Find where the given text appears and provide that cell's center as [x, y] coordinate. 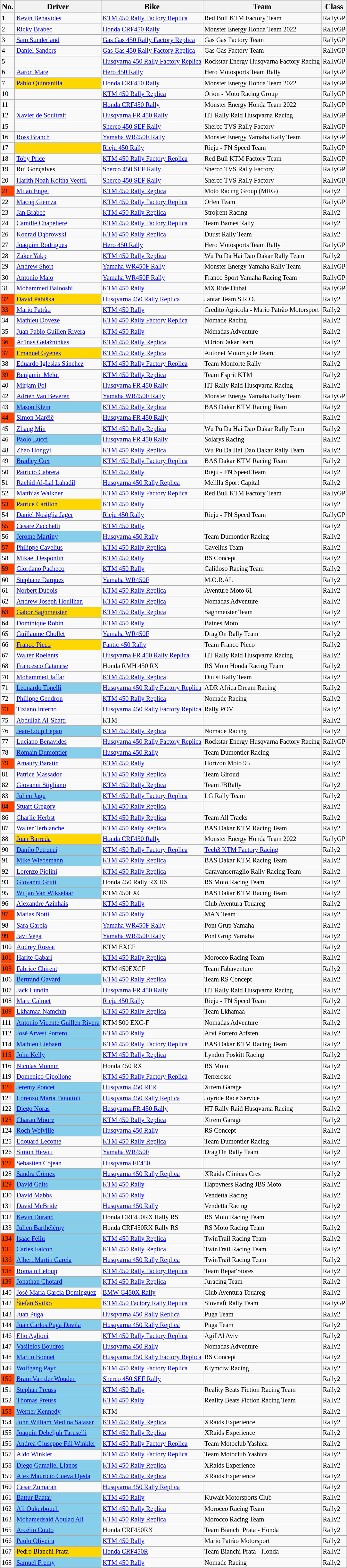
Team Repar'Stores [262, 1271]
132 [8, 1217]
65 [8, 634]
Team [262, 6]
Romain Leloup [58, 1271]
RS Moto Honda Racing Team [262, 666]
Juracing Team [262, 1282]
LG Rally Team [262, 796]
Team RS Concept [262, 979]
31 [8, 288]
MAN Team [262, 914]
144 [8, 1325]
Rally POV [262, 709]
142 [8, 1303]
Kuwait Motorsports Club [262, 1498]
Zaker Yakp [58, 256]
Andrew Joseph Houlihan [58, 601]
Giordano Pacheco [58, 569]
Lyndon Poskitt Racing [262, 1055]
6 [8, 72]
Paolo Lucci [58, 440]
Team Lkhamaa [262, 1012]
148 [8, 1357]
Husqvarna FR 450 Rally Replica [152, 655]
Fabrice Chirent [58, 969]
153 [8, 1411]
98 [8, 925]
44 [8, 418]
61 [8, 591]
30 [8, 278]
168 [8, 1563]
155 [8, 1433]
99 [8, 936]
#OrionDakarTeam [262, 342]
Stéphane Darques [58, 580]
138 [8, 1271]
70 [8, 677]
121 [8, 1098]
M.O.R.AL [262, 580]
Team Monforte Rally [262, 364]
35 [8, 331]
165 [8, 1530]
Bertrand Gavard [58, 979]
Jantar Team S.R.O. [262, 299]
140 [8, 1292]
114 [8, 1044]
Mike Wiedemann [58, 861]
Lkhamaa Namchin [58, 1012]
Stephan Preuss [58, 1390]
Emanuel Gyenes [58, 353]
23 [8, 213]
Sam Sunderland [58, 40]
Bike [152, 6]
37 [8, 353]
Saghmeister Team [262, 612]
129 [8, 1185]
4 [8, 51]
Mohammed Balooshi [58, 288]
Philippe Gendron [58, 698]
149 [8, 1368]
Pablo Quintanilla [58, 83]
78 [8, 753]
7 [8, 83]
Fantic 450 Rally [152, 645]
63 [8, 612]
27 [8, 245]
50 [8, 472]
Nicolas Monnin [58, 1066]
2 [8, 29]
28 [8, 256]
Honda 450 RX [152, 1066]
10 [8, 94]
20 [8, 180]
Edouard Leconte [58, 1141]
52 [8, 493]
5 [8, 62]
Philippe Cavelius [58, 547]
158 [8, 1465]
34 [8, 321]
Alex Mauricio Cueva Ojeda [58, 1476]
Cavelius Team [262, 547]
Class [334, 6]
45 [8, 429]
Mario Patrão [58, 310]
103 [8, 969]
Slovnaft Rally Team [262, 1303]
Diego Gamaliel Llanos [58, 1465]
Wolfgang Payr [58, 1368]
163 [8, 1519]
Adrien Van Beveren [58, 396]
Strojrent Racing [262, 213]
Matthias Walkner [58, 493]
Walter Terblanche [58, 828]
81 [8, 774]
Arcélio Couto [58, 1530]
Roch Wolville [58, 1131]
Charlie Herbst [58, 818]
Tech3 KTM Factory Racing [262, 850]
Eduardo Iglesias Sánchez [58, 364]
Bram Van der Wouden [58, 1379]
32 [8, 299]
Maciej Giemza [58, 202]
87 [8, 828]
Happyness Racing JBS Moto [262, 1185]
Rachid Al-Lal Lahadil [58, 483]
No. [8, 6]
Daniel Sanders [58, 51]
Nómadas Adventure [262, 331]
Cesare Zacchetti [58, 526]
Elio Aglioni [58, 1336]
146 [8, 1336]
Agif Al Aviv [262, 1336]
Patrice Carillon [58, 504]
Juan Carlos Puga Davila [58, 1325]
Orion - Moto Racing Group [262, 94]
22 [8, 202]
91 [8, 861]
Team Baïnes Rally [262, 223]
1 [8, 18]
26 [8, 234]
Simon Hewitt [58, 1152]
Guillaume Chollet [58, 634]
Toby Price [58, 159]
29 [8, 267]
135 [8, 1249]
17 [8, 148]
Paulo Oliveira [58, 1541]
Husqvarna 450 RFR [152, 1087]
84 [8, 807]
93 [8, 882]
53 [8, 504]
160 [8, 1487]
Tiziano Interno [58, 709]
Patrice Massador [58, 774]
Horizon Moto 95 [262, 763]
KTM 450 Factory Rally Replica [152, 1303]
Arvi Portero Arfsten [262, 1033]
19 [8, 169]
Martin Bonnet [58, 1357]
Dominique Robin [58, 623]
43 [8, 407]
Team Franco Picco [262, 645]
147 [8, 1347]
Stuart Gregory [58, 807]
Arūnas Gelažninkas [58, 342]
67 [8, 655]
154 [8, 1422]
Romain Dumontier [58, 753]
Credito Agricola - Mario Patrão Motorsport [262, 310]
130 [8, 1195]
ADR Africa Dream Racing [262, 688]
Team Esprit KTM [262, 375]
156 [8, 1444]
57 [8, 547]
Mathieu Doveze [58, 321]
Husqvarna FE450 [152, 1163]
Diego Noras [58, 1109]
33 [8, 310]
54 [8, 515]
Harith Noah Koitha Veettil [58, 180]
Harite Gabari [58, 958]
124 [8, 1131]
Andrew Short [58, 267]
Audrey Rossat [58, 947]
Werner Kennedy [58, 1411]
Jonathan Chotard [58, 1282]
166 [8, 1541]
Klymciw Racing [262, 1368]
55 [8, 526]
Baines Moto [262, 623]
Joyride Race Service [262, 1098]
Zhao Hongyi [58, 450]
Norbert Dubois [58, 591]
Milan Engel [58, 191]
XRaids Clinicas Cres [262, 1174]
Pedro Bianchi Prata [58, 1552]
Thomas Preuss [58, 1401]
Leonardo Tonelli [58, 688]
RS Moto [262, 1066]
75 [8, 720]
Melilla Sport Capital [262, 483]
82 [8, 785]
24 [8, 223]
Kevin Benavides [58, 18]
133 [8, 1228]
107 [8, 990]
111 [8, 1023]
159 [8, 1476]
Giovanni Stigliano [58, 785]
Jean-Loup Lepan [58, 731]
Honda CRF450RX [152, 1530]
115 [8, 1055]
John Kelly [58, 1055]
Marc Calmet [58, 1001]
Aaron Mare [58, 72]
Javi Vega [58, 936]
96 [8, 904]
71 [8, 688]
Team JBRally [262, 785]
Francesco Catanese [58, 666]
MX Ride Dubai [262, 288]
152 [8, 1401]
Sandra Gómez [58, 1174]
72 [8, 698]
49 [8, 461]
Matias Notti [58, 914]
143 [8, 1314]
David Pabiška [58, 299]
Joaquin Debeljuh Taruselli [58, 1433]
86 [8, 818]
3 [8, 40]
Walter Roelants [58, 655]
131 [8, 1206]
128 [8, 1174]
Honda CRF450R [152, 1552]
José Maria Garcia Dominguez [58, 1292]
68 [8, 666]
97 [8, 914]
Julien Barthélémy [58, 1228]
56 [8, 537]
Amaury Baratin [58, 763]
Wiljan Van Wikselaar [58, 893]
83 [8, 796]
Aldo Winkler [58, 1454]
Jeremy Poncet [58, 1087]
151 [8, 1390]
Camille Chapeliere [58, 223]
42 [8, 396]
Moto Racing Group (MRG) [262, 191]
Cesar Zumaran [58, 1487]
Joaquim Rodrigues [58, 245]
Mario Patrão Motorsport [262, 1541]
Calidoso Racing Team [262, 569]
Joan Barreda [58, 839]
Jan Brabec [58, 213]
Ricky Brabec [58, 29]
Antonio Vicente Guillen Rivera [58, 1023]
134 [8, 1238]
16 [8, 137]
46 [8, 440]
Patricio Cabrera [58, 472]
59 [8, 569]
Terrerosse [262, 1076]
73 [8, 709]
Sara García [58, 925]
95 [8, 893]
Mikaël Despontin [58, 558]
100 [8, 947]
Xavier de Soultrait [58, 116]
51 [8, 483]
Juan Pablo Guillen Rivera [58, 331]
38 [8, 364]
Juan Puga [58, 1314]
123 [8, 1120]
125 [8, 1141]
Mathieu Liebaert [58, 1044]
116 [8, 1066]
Alexandre Azinhais [58, 904]
Julien Jagu [58, 796]
Team All Tracks [262, 818]
Albert Martin Garcia [58, 1260]
David Mabbs [58, 1195]
120 [8, 1087]
Gabor Saghmeister [58, 612]
Kevin Durand [58, 1217]
Ross Branch [58, 137]
36 [8, 342]
Domenico Cipollone [58, 1076]
Battur Baatar [58, 1498]
KTM 450EXCF [152, 969]
Zhang Min [58, 429]
66 [8, 645]
79 [8, 763]
Bradley Cox [58, 461]
12 [8, 116]
Driver [58, 6]
Vasileios Boudros [58, 1347]
BMW G450X Rally [152, 1292]
KTM EXCF [152, 947]
Caravanserraglio Rally Racing Team [262, 871]
John William Medina Salazar [58, 1422]
109 [8, 1012]
Štefan Svitko [58, 1303]
139 [8, 1282]
Jerome Martiny [58, 537]
Autonet Motorcycle Team [262, 353]
Daniel Nosiglia Jager [58, 515]
Mason Klein [58, 407]
Mirjam Pol [58, 385]
58 [8, 558]
Danilo Petrucci [58, 850]
Isaac Feliu [58, 1238]
88 [8, 839]
108 [8, 1001]
48 [8, 450]
161 [8, 1498]
José Arvest Portero [58, 1033]
Andrea Giuseppe Fili Winkler [58, 1444]
92 [8, 871]
Luciano Benavides [58, 742]
11 [8, 105]
106 [8, 979]
136 [8, 1260]
Rui Gonçalves [58, 169]
Franco Sport Yamaha Racing Team [262, 278]
64 [8, 623]
Abdullah Al-Shatti [58, 720]
KTM 500 EXC-F [152, 1023]
Orlen Team [262, 202]
112 [8, 1033]
Antonio Maio [58, 278]
Samuel Fremy [58, 1563]
Mohammed Jaffar [58, 677]
Jack Lundin [58, 990]
David McBride [58, 1206]
77 [8, 742]
122 [8, 1109]
Carles Falcon [58, 1249]
90 [8, 850]
Charan Moore [58, 1120]
Lorenzo Piolini [58, 871]
101 [8, 958]
15 [8, 126]
Team Fabaventure [262, 969]
76 [8, 731]
KTM 450EXC [152, 893]
39 [8, 375]
150 [8, 1379]
60 [8, 580]
167 [8, 1552]
162 [8, 1509]
Konrad Dąbrowski [58, 234]
Team Giroud [262, 774]
126 [8, 1152]
18 [8, 159]
Lorenzo Maria Fanottoli [58, 1098]
Aventure Moto 61 [262, 591]
127 [8, 1163]
Giovanni Gritti [58, 882]
21 [8, 191]
62 [8, 601]
157 [8, 1454]
David Gaits [58, 1185]
40 [8, 385]
Honda RMH 450 RX [152, 666]
Solarys Racing [262, 440]
Franco Picco [58, 645]
Benjamin Melot [58, 375]
Simon Marčič [58, 418]
Mohamedsaid Aoulad Ali [58, 1519]
Sebastien Cojean [58, 1163]
Ali Oukerbouch [58, 1509]
Honda 450 Rally RX RS [152, 882]
119 [8, 1076]
